Determine the (x, y) coordinate at the center of the cell enclosing the given text.  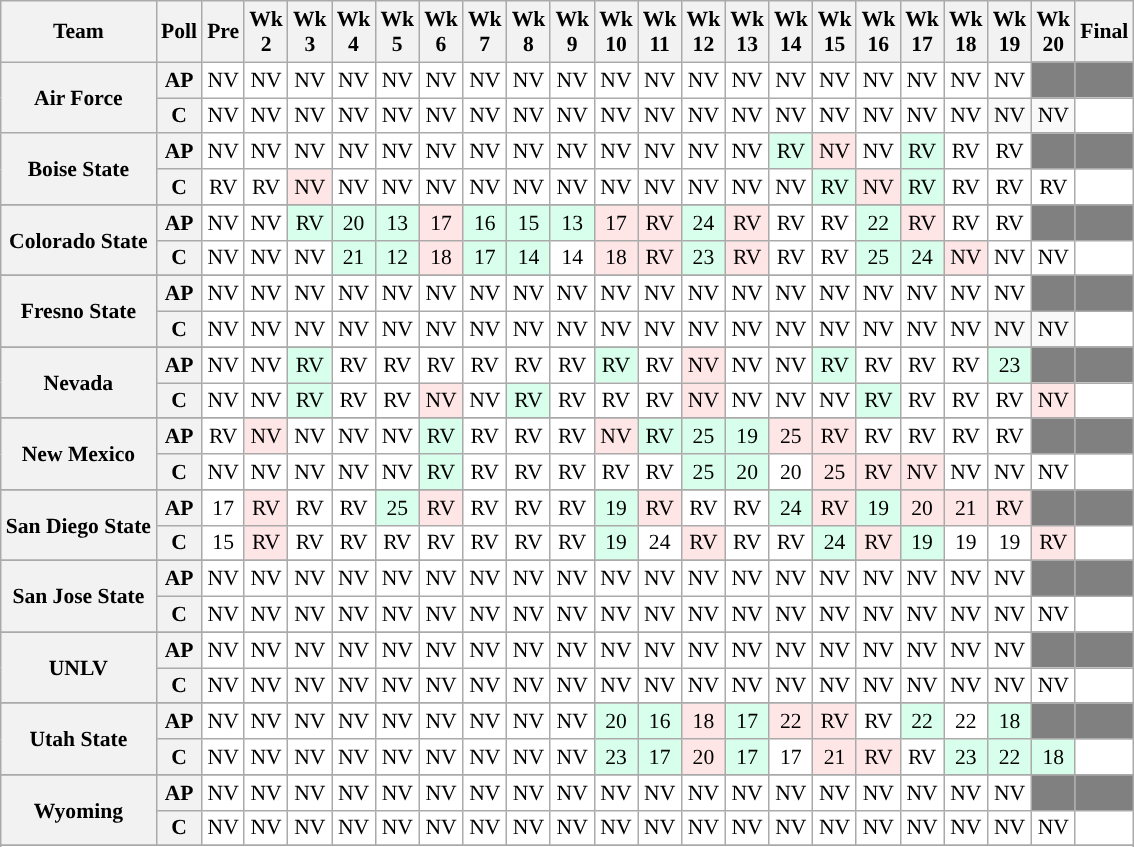
Wk10 (616, 32)
Wk17 (922, 32)
Final (1104, 32)
Wk2 (266, 32)
Wk9 (572, 32)
New Mexico (78, 454)
Fresno State (78, 312)
Wk7 (485, 32)
Wk5 (397, 32)
Pre (223, 32)
Wk13 (747, 32)
Wk18 (966, 32)
San Diego State (78, 526)
Air Force (78, 98)
Wk16 (878, 32)
Wk8 (529, 32)
Team (78, 32)
Wk19 (1010, 32)
Wk12 (704, 32)
Utah State (78, 740)
San Jose State (78, 596)
Wk11 (660, 32)
Wk4 (354, 32)
Wk14 (791, 32)
Wk15 (835, 32)
Colorado State (78, 240)
UNLV (78, 668)
Wk20 (1053, 32)
12 (397, 258)
Boise State (78, 170)
Wk3 (310, 32)
Wk6 (441, 32)
Poll (179, 32)
Nevada (78, 382)
Wyoming (78, 810)
